Return (X, Y) of the center of cell containing provided text 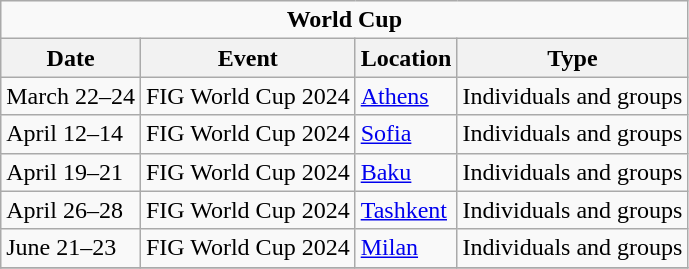
April 12–14 (71, 134)
World Cup (344, 20)
Baku (406, 172)
April 19–21 (71, 172)
Location (406, 58)
Tashkent (406, 210)
April 26–28 (71, 210)
Type (572, 58)
Milan (406, 248)
Event (248, 58)
Sofia (406, 134)
March 22–24 (71, 96)
Athens (406, 96)
Date (71, 58)
June 21–23 (71, 248)
